Detect which cell encompasses the target text, then output its (X, Y) center coordinate. 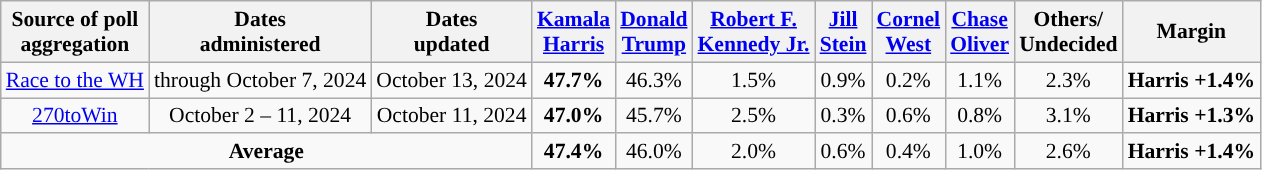
47.4% (574, 152)
October 13, 2024 (452, 80)
0.4% (909, 152)
October 2 – 11, 2024 (260, 116)
0.8% (980, 116)
Datesupdated (452, 32)
October 11, 2024 (452, 116)
2.6% (1068, 152)
ChaseOliver (980, 32)
Harris +1.3% (1192, 116)
Datesadministered (260, 32)
2.3% (1068, 80)
1.0% (980, 152)
45.7% (654, 116)
2.0% (754, 152)
Race to the WH (75, 80)
47.0% (574, 116)
Average (266, 152)
1.5% (754, 80)
Margin (1192, 32)
47.7% (574, 80)
2.5% (754, 116)
270toWin (75, 116)
46.3% (654, 80)
DonaldTrump (654, 32)
1.1% (980, 80)
0.2% (909, 80)
0.3% (844, 116)
Source of pollaggregation (75, 32)
Others/Undecided (1068, 32)
Robert F.Kennedy Jr. (754, 32)
3.1% (1068, 116)
CornelWest (909, 32)
Kamala Harris (574, 32)
0.9% (844, 80)
46.0% (654, 152)
JillStein (844, 32)
through October 7, 2024 (260, 80)
